Provide the (X, Y) coordinate of the cell's center where the given text is located.  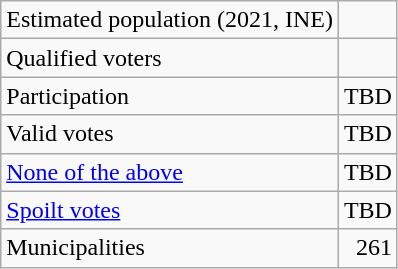
Municipalities (170, 248)
Estimated population (2021, INE) (170, 20)
Qualified voters (170, 58)
Participation (170, 96)
None of the above (170, 172)
261 (368, 248)
Spoilt votes (170, 210)
Valid votes (170, 134)
